Scan for the cell matching the given text and deliver its [x, y] coordinate at center. 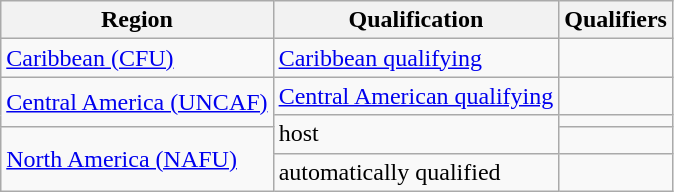
Central America (UNCAF) [137, 102]
Caribbean qualifying [416, 58]
North America (NAFU) [137, 158]
Qualification [416, 20]
Qualifiers [616, 20]
Caribbean (CFU) [137, 58]
automatically qualified [416, 172]
Region [137, 20]
Central American qualifying [416, 96]
host [416, 134]
